Determine the [X, Y] coordinate at the center of the cell enclosing the given text.  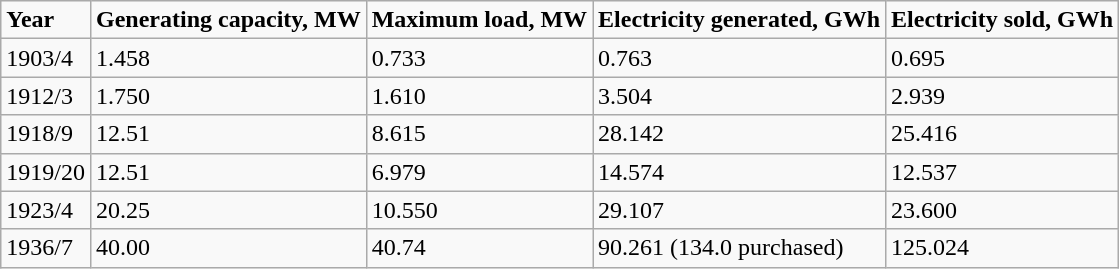
40.00 [228, 248]
1.610 [479, 96]
23.600 [1002, 210]
0.695 [1002, 58]
40.74 [479, 248]
0.763 [740, 58]
20.25 [228, 210]
12.537 [1002, 172]
Electricity sold, GWh [1002, 20]
Year [46, 20]
1912/3 [46, 96]
28.142 [740, 134]
1903/4 [46, 58]
90.261 (134.0 purchased) [740, 248]
1918/9 [46, 134]
6.979 [479, 172]
1923/4 [46, 210]
1936/7 [46, 248]
3.504 [740, 96]
125.024 [1002, 248]
2.939 [1002, 96]
1.750 [228, 96]
Electricity generated, GWh [740, 20]
29.107 [740, 210]
10.550 [479, 210]
1.458 [228, 58]
Generating capacity, MW [228, 20]
0.733 [479, 58]
25.416 [1002, 134]
Maximum load, MW [479, 20]
8.615 [479, 134]
14.574 [740, 172]
1919/20 [46, 172]
